For the text-containing cell, return its midpoint in (x, y) coordinate format. 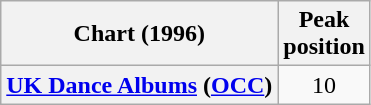
Peakposition (324, 34)
UK Dance Albums (OCC) (140, 85)
10 (324, 85)
Chart (1996) (140, 34)
